Extract the [x, y] coordinate from the center of the cell holding the provided text.  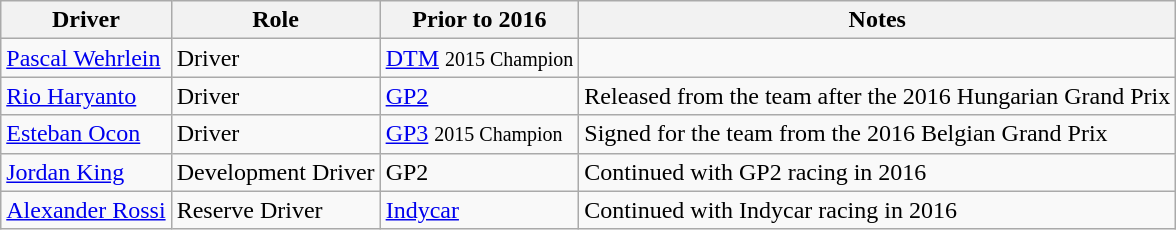
Esteban Ocon [86, 134]
Pascal Wehrlein [86, 58]
Continued with Indycar racing in 2016 [878, 210]
Alexander Rossi [86, 210]
Development Driver [276, 172]
Continued with GP2 racing in 2016 [878, 172]
Signed for the team from the 2016 Belgian Grand Prix [878, 134]
Role [276, 20]
Notes [878, 20]
Released from the team after the 2016 Hungarian Grand Prix [878, 96]
Rio Haryanto [86, 96]
GP3 2015 Champion [480, 134]
Jordan King [86, 172]
Prior to 2016 [480, 20]
Reserve Driver [276, 210]
Indycar [480, 210]
DTM 2015 Champion [480, 58]
